Search for the cell housing the specified text and yield its [x, y] center coordinate. 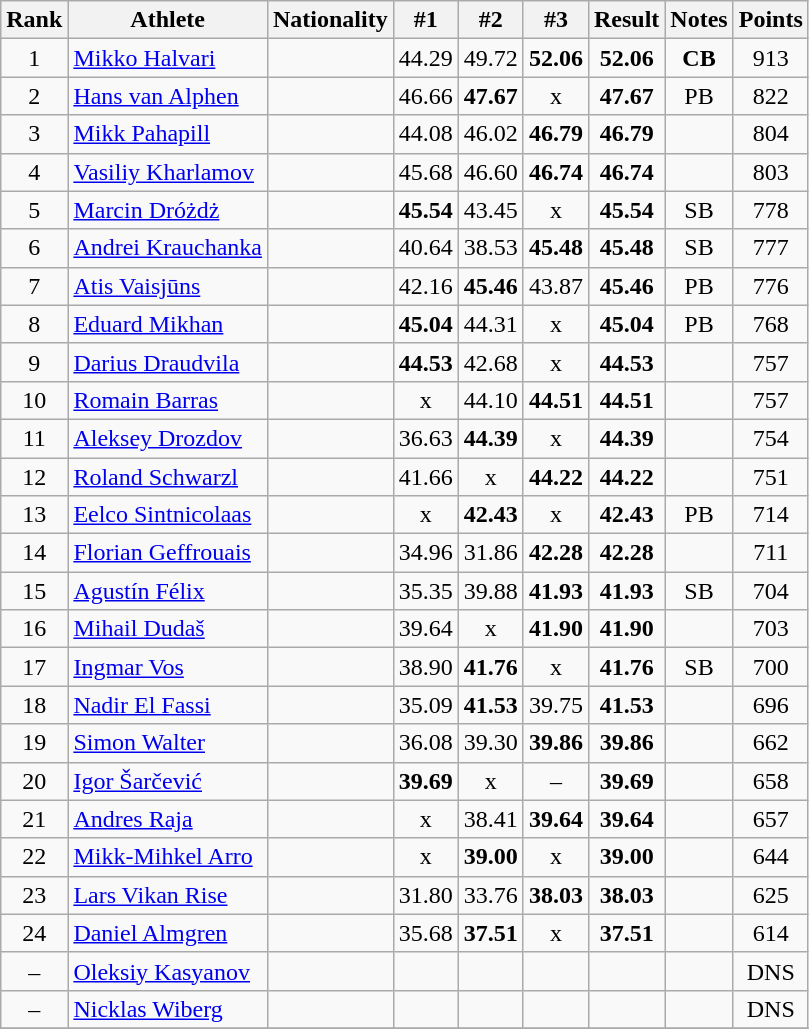
24 [34, 933]
9 [34, 362]
Vasiliy Kharlamov [168, 172]
Lars Vikan Rise [168, 895]
46.02 [490, 134]
Nadir El Fassi [168, 705]
Agustín Félix [168, 591]
41.66 [426, 477]
711 [770, 553]
Simon Walter [168, 743]
Oleksiy Kasyanov [168, 971]
49.72 [490, 58]
46.66 [426, 96]
Atis Vaisjūns [168, 286]
Ingmar Vos [168, 667]
11 [34, 438]
614 [770, 933]
1 [34, 58]
10 [34, 400]
38.53 [490, 248]
16 [34, 629]
777 [770, 248]
778 [770, 210]
625 [770, 895]
34.96 [426, 553]
31.86 [490, 553]
703 [770, 629]
Hans van Alphen [168, 96]
7 [34, 286]
44.10 [490, 400]
Daniel Almgren [168, 933]
42.68 [490, 362]
5 [34, 210]
Eelco Sintnicolaas [168, 515]
Athlete [168, 20]
3 [34, 134]
44.08 [426, 134]
754 [770, 438]
22 [34, 857]
Mikko Halvari [168, 58]
2 [34, 96]
23 [34, 895]
Nationality [330, 20]
35.09 [426, 705]
46.60 [490, 172]
Rank [34, 20]
Andrei Krauchanka [168, 248]
4 [34, 172]
Andres Raja [168, 819]
803 [770, 172]
822 [770, 96]
Romain Barras [168, 400]
#2 [490, 20]
39.30 [490, 743]
43.87 [556, 286]
36.08 [426, 743]
35.68 [426, 933]
39.88 [490, 591]
44.31 [490, 324]
12 [34, 477]
8 [34, 324]
19 [34, 743]
Eduard Mikhan [168, 324]
42.16 [426, 286]
43.45 [490, 210]
751 [770, 477]
38.90 [426, 667]
35.35 [426, 591]
Mihail Dudaš [168, 629]
15 [34, 591]
18 [34, 705]
13 [34, 515]
20 [34, 781]
700 [770, 667]
696 [770, 705]
44.29 [426, 58]
Igor Šarčević [168, 781]
Roland Schwarzl [168, 477]
Mikk-Mihkel Arro [168, 857]
Nicklas Wiberg [168, 1009]
644 [770, 857]
776 [770, 286]
804 [770, 134]
CB [699, 58]
21 [34, 819]
38.41 [490, 819]
36.63 [426, 438]
Aleksey Drozdov [168, 438]
31.80 [426, 895]
704 [770, 591]
17 [34, 667]
33.76 [490, 895]
Marcin Dróżdż [168, 210]
Mikk Pahapill [168, 134]
662 [770, 743]
#3 [556, 20]
657 [770, 819]
6 [34, 248]
768 [770, 324]
913 [770, 58]
#1 [426, 20]
Darius Draudvila [168, 362]
45.68 [426, 172]
658 [770, 781]
Florian Geffrouais [168, 553]
40.64 [426, 248]
14 [34, 553]
Result [626, 20]
Points [770, 20]
714 [770, 515]
Notes [699, 20]
39.75 [556, 705]
